For the text-containing cell, return its midpoint in [x, y] coordinate format. 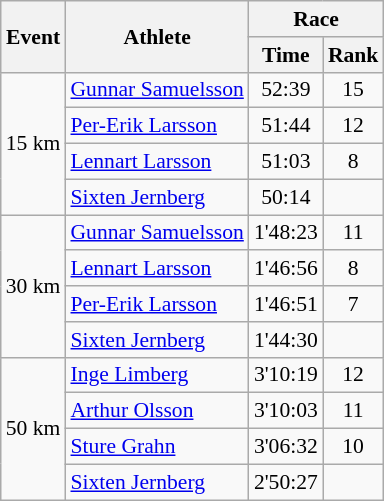
Race [316, 19]
50:14 [286, 197]
7 [354, 304]
Sture Grahn [156, 447]
1'48:23 [286, 233]
2'50:27 [286, 482]
15 km [34, 143]
Inge Limberg [156, 375]
1'46:51 [286, 304]
Athlete [156, 36]
30 km [34, 286]
10 [354, 447]
51:44 [286, 126]
Time [286, 55]
3'10:03 [286, 411]
51:03 [286, 162]
3'06:32 [286, 447]
1'46:56 [286, 269]
Event [34, 36]
Rank [354, 55]
Arthur Olsson [156, 411]
1'44:30 [286, 340]
3'10:19 [286, 375]
52:39 [286, 90]
50 km [34, 428]
15 [354, 90]
